Locate the cell with the specified text and output its [x, y] center coordinate. 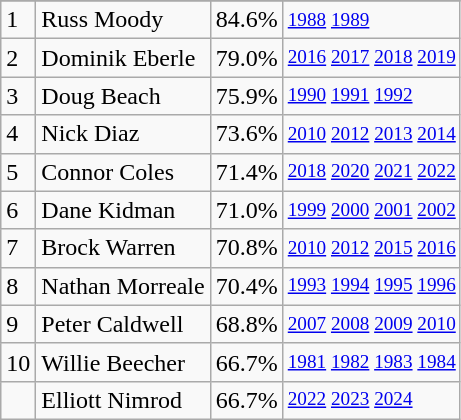
2 [18, 58]
7 [18, 248]
Dane Kidman [123, 210]
73.6% [246, 134]
10 [18, 362]
70.8% [246, 248]
71.0% [246, 210]
2016 2017 2018 2019 [372, 58]
1993 1994 1995 1996 [372, 286]
3 [18, 96]
Nick Diaz [123, 134]
2010 2012 2013 2014 [372, 134]
79.0% [246, 58]
Connor Coles [123, 172]
5 [18, 172]
1990 1991 1992 [372, 96]
Russ Moody [123, 20]
2022 2023 2024 [372, 400]
84.6% [246, 20]
Elliott Nimrod [123, 400]
75.9% [246, 96]
4 [18, 134]
9 [18, 324]
2007 2008 2009 2010 [372, 324]
Peter Caldwell [123, 324]
68.8% [246, 324]
6 [18, 210]
Nathan Morreale [123, 286]
Dominik Eberle [123, 58]
1988 1989 [372, 20]
Brock Warren [123, 248]
2010 2012 2015 2016 [372, 248]
Willie Beecher [123, 362]
1981 1982 1983 1984 [372, 362]
71.4% [246, 172]
70.4% [246, 286]
2018 2020 2021 2022 [372, 172]
Doug Beach [123, 96]
1 [18, 20]
8 [18, 286]
1999 2000 2001 2002 [372, 210]
